Pinpoint the cell where the given text exists, returning its [x, y] midpoint coordinate. 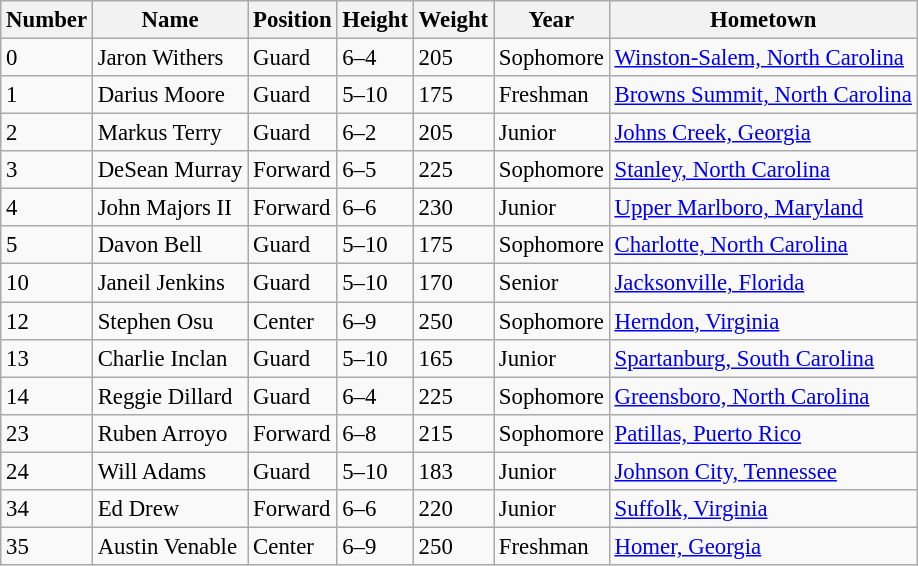
Upper Marlboro, Maryland [763, 208]
5 [47, 245]
170 [453, 283]
6–5 [375, 170]
183 [453, 471]
1 [47, 95]
DeSean Murray [170, 170]
Senior [552, 283]
Charlotte, North Carolina [763, 245]
Homer, Georgia [763, 546]
220 [453, 509]
Darius Moore [170, 95]
Number [47, 20]
Spartanburg, South Carolina [763, 358]
Austin Venable [170, 546]
165 [453, 358]
Janeil Jenkins [170, 283]
Stephen Osu [170, 321]
Winston-Salem, North Carolina [763, 58]
12 [47, 321]
10 [47, 283]
24 [47, 471]
Height [375, 20]
Ruben Arroyo [170, 433]
2 [47, 133]
Reggie Dillard [170, 396]
Patillas, Puerto Rico [763, 433]
4 [47, 208]
14 [47, 396]
Jaron Withers [170, 58]
6–8 [375, 433]
35 [47, 546]
6–2 [375, 133]
0 [47, 58]
Greensboro, North Carolina [763, 396]
Johns Creek, Georgia [763, 133]
23 [47, 433]
230 [453, 208]
34 [47, 509]
Herndon, Virginia [763, 321]
13 [47, 358]
Davon Bell [170, 245]
John Majors II [170, 208]
Markus Terry [170, 133]
Browns Summit, North Carolina [763, 95]
Johnson City, Tennessee [763, 471]
Charlie Inclan [170, 358]
Ed Drew [170, 509]
Position [292, 20]
Weight [453, 20]
Year [552, 20]
Suffolk, Virginia [763, 509]
215 [453, 433]
Jacksonville, Florida [763, 283]
Hometown [763, 20]
Will Adams [170, 471]
Stanley, North Carolina [763, 170]
3 [47, 170]
Name [170, 20]
